Search for the cell housing the specified text and yield its (x, y) center coordinate. 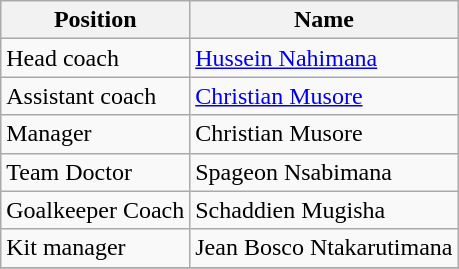
Jean Bosco Ntakarutimana (324, 248)
Hussein Nahimana (324, 58)
Kit manager (96, 248)
Name (324, 20)
Schaddien Mugisha (324, 210)
Assistant coach (96, 96)
Team Doctor (96, 172)
Spageon Nsabimana (324, 172)
Manager (96, 134)
Position (96, 20)
Head coach (96, 58)
Goalkeeper Coach (96, 210)
